Return (x, y) of the center of cell containing provided text 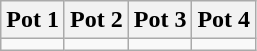
Pot 3 (160, 20)
Pot 1 (33, 20)
Pot 4 (224, 20)
Pot 2 (96, 20)
